Search for the cell housing the specified text and yield its [X, Y] center coordinate. 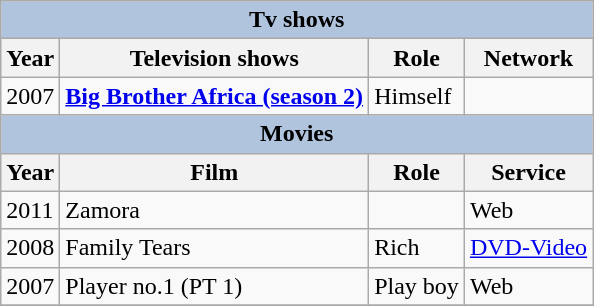
2008 [30, 248]
Service [528, 172]
Player no.1 (PT 1) [214, 286]
Family Tears [214, 248]
Rich [417, 248]
Big Brother Africa (season 2) [214, 96]
Zamora [214, 210]
Network [528, 58]
Movies [297, 134]
Tv shows [297, 20]
DVD-Video [528, 248]
Himself [417, 96]
Film [214, 172]
2011 [30, 210]
Play boy [417, 286]
Television shows [214, 58]
